Pinpoint the cell where the given text exists, returning its [X, Y] midpoint coordinate. 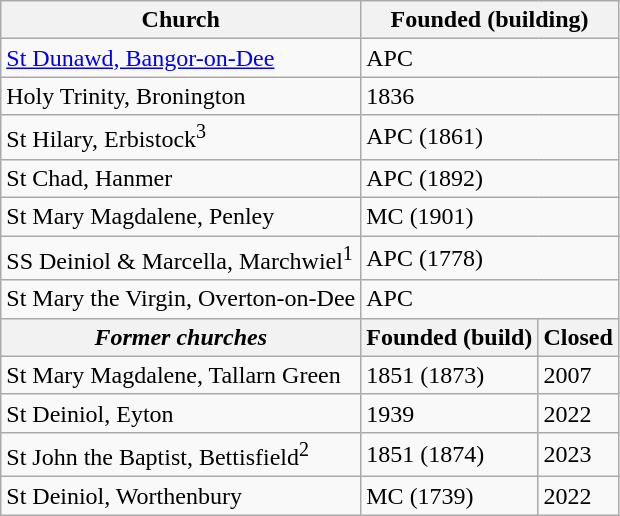
2007 [578, 375]
St Deiniol, Eyton [181, 413]
1851 (1874) [450, 454]
APC (1861) [490, 138]
APC (1778) [490, 258]
St Hilary, Erbistock3 [181, 138]
Former churches [181, 337]
St Mary the Virgin, Overton-on-Dee [181, 299]
Founded (build) [450, 337]
1851 (1873) [450, 375]
MC (1739) [450, 496]
Church [181, 20]
St Deiniol, Worthenbury [181, 496]
MC (1901) [490, 217]
1836 [490, 96]
APC (1892) [490, 178]
Holy Trinity, Bronington [181, 96]
St Mary Magdalene, Tallarn Green [181, 375]
1939 [450, 413]
2023 [578, 454]
St Dunawd, Bangor-on-Dee [181, 58]
St Mary Magdalene, Penley [181, 217]
St Chad, Hanmer [181, 178]
St John the Baptist, Bettisfield2 [181, 454]
Closed [578, 337]
SS Deiniol & Marcella, Marchwiel1 [181, 258]
Founded (building) [490, 20]
